Output the [x, y] coordinate of the center of the cell containing the given text.  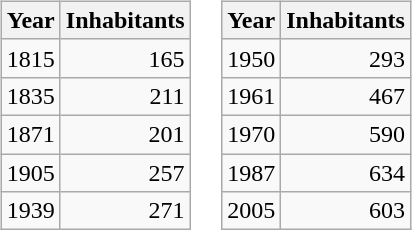
1835 [30, 96]
634 [346, 173]
201 [125, 134]
1987 [252, 173]
1905 [30, 173]
165 [125, 58]
1950 [252, 58]
1939 [30, 211]
1961 [252, 96]
467 [346, 96]
257 [125, 173]
293 [346, 58]
2005 [252, 211]
271 [125, 211]
1815 [30, 58]
1871 [30, 134]
1970 [252, 134]
211 [125, 96]
603 [346, 211]
590 [346, 134]
